Output the [X, Y] coordinate of the center of the cell containing the given text.  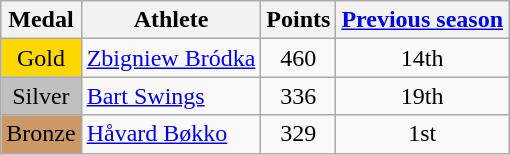
Gold [41, 58]
Athlete [171, 20]
336 [298, 96]
Medal [41, 20]
Zbigniew Bródka [171, 58]
Silver [41, 96]
Håvard Bøkko [171, 134]
Points [298, 20]
19th [422, 96]
14th [422, 58]
329 [298, 134]
Previous season [422, 20]
Bronze [41, 134]
460 [298, 58]
Bart Swings [171, 96]
1st [422, 134]
